Locate the cell with the specified text and output its [X, Y] center coordinate. 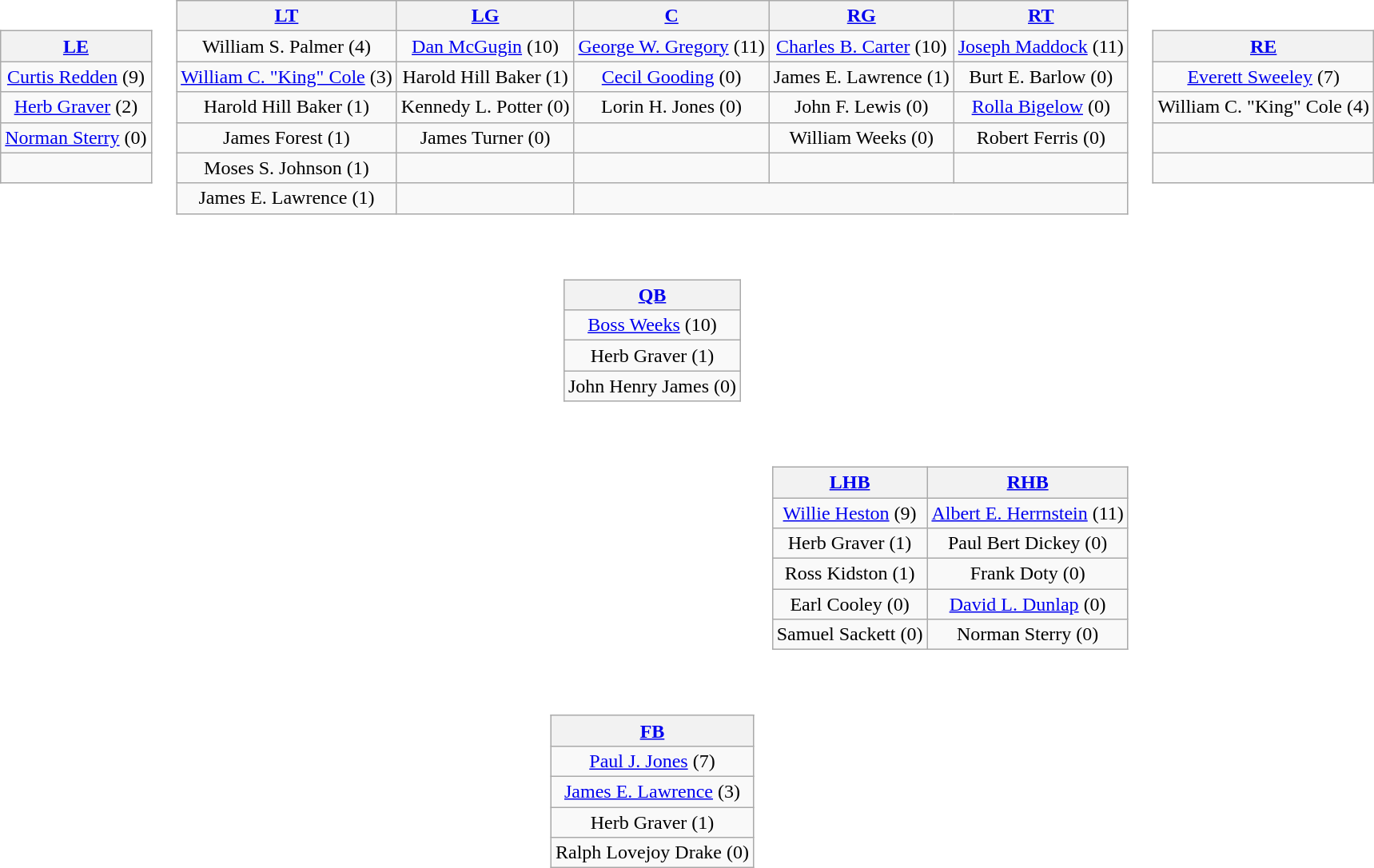
Cecil Gooding (0) [671, 77]
FB [652, 731]
QB Boss Weeks (10) Herb Graver (1) John Henry James (0) [662, 329]
Samuel Sackett (0) [850, 635]
Dan McGugin (10) [485, 46]
Earl Cooley (0) [850, 604]
William Weeks (0) [862, 137]
James E. Lawrence (3) [652, 791]
William S. Palmer (4) [287, 46]
George W. Gregory (11) [671, 46]
LT [287, 16]
Paul Bert Dickey (0) [1028, 543]
Curtis Redden (9) [76, 77]
RHB [1028, 482]
William C. "King" Cole (3) [287, 77]
Albert E. Herrnstein (11) [1028, 512]
Ralph Lovejoy Drake (0) [652, 853]
LG [485, 16]
John F. Lewis (0) [862, 107]
Everett Sweeley (7) [1264, 77]
Herb Graver (2) [76, 107]
LHB [850, 482]
QB [652, 295]
Joseph Maddock (11) [1041, 46]
LE [76, 46]
Rolla Bigelow (0) [1041, 107]
RG [862, 16]
Willie Heston (9) [850, 512]
David L. Dunlap (0) [1028, 604]
James Turner (0) [485, 137]
Boss Weeks (10) [652, 325]
John Henry James (0) [652, 386]
Charles B. Carter (10) [862, 46]
Frank Doty (0) [1028, 574]
Robert Ferris (0) [1041, 137]
William C. "King" Cole (4) [1264, 107]
Burt E. Barlow (0) [1041, 77]
Ross Kidston (1) [850, 574]
Paul J. Jones (7) [652, 761]
C [671, 16]
RE [1264, 46]
RT [1041, 16]
James Forest (1) [287, 137]
Moses S. Johnson (1) [287, 168]
Kennedy L. Potter (0) [485, 107]
Lorin H. Jones (0) [671, 107]
